Return the (x, y) coordinate for the center point of the cell that contains the specified text.  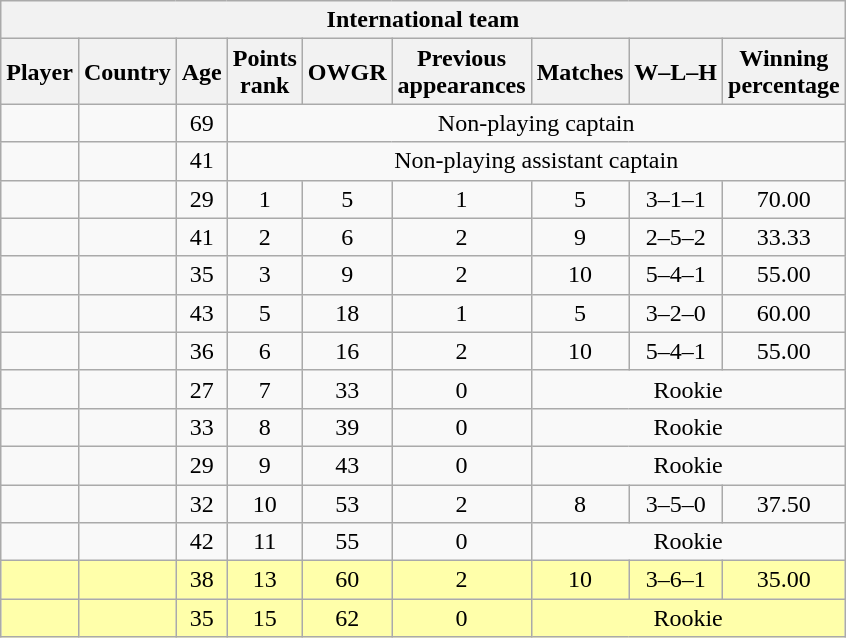
3–5–0 (676, 503)
53 (347, 503)
Previousappearances (462, 72)
38 (202, 580)
Pointsrank (264, 72)
Matches (580, 72)
Country (127, 72)
39 (347, 427)
Player (40, 72)
International team (423, 20)
60.00 (784, 313)
37.50 (784, 503)
69 (202, 123)
18 (347, 313)
27 (202, 389)
55 (347, 542)
36 (202, 351)
33.33 (784, 237)
3–1–1 (676, 199)
11 (264, 542)
13 (264, 580)
3–6–1 (676, 580)
OWGR (347, 72)
70.00 (784, 199)
35.00 (784, 580)
3–2–0 (676, 313)
Non-playing captain (536, 123)
Winningpercentage (784, 72)
60 (347, 580)
32 (202, 503)
15 (264, 618)
Age (202, 72)
62 (347, 618)
W–L–H (676, 72)
2–5–2 (676, 237)
7 (264, 389)
3 (264, 275)
Non-playing assistant captain (536, 161)
16 (347, 351)
42 (202, 542)
